Determine the (x, y) coordinate at the center of the cell enclosing the given text.  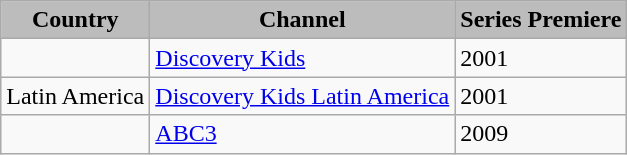
ABC3 (302, 134)
Latin America (76, 96)
Country (76, 20)
Channel (302, 20)
Discovery Kids (302, 58)
2009 (541, 134)
Series Premiere (541, 20)
Discovery Kids Latin America (302, 96)
